Output the [x, y] coordinate of the center of the cell containing the given text.  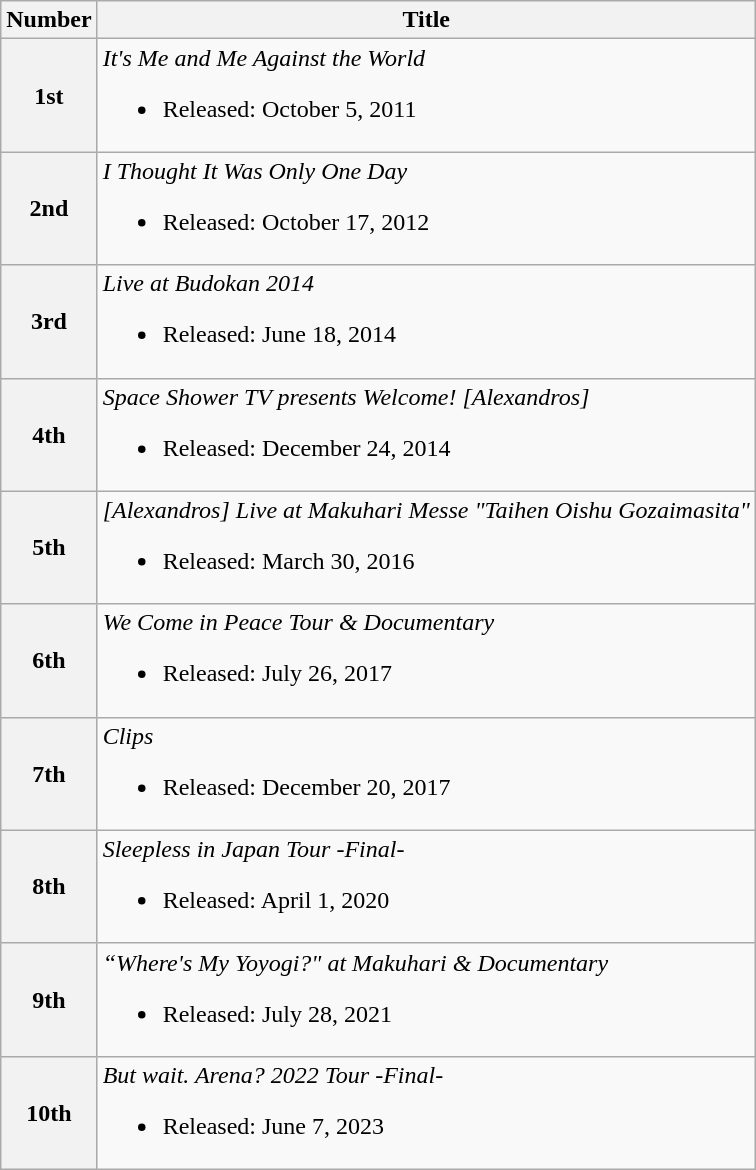
6th [49, 660]
4th [49, 434]
Sleepless in Japan Tour -Final-Released: April 1, 2020 [426, 886]
5th [49, 548]
We Come in Peace Tour & DocumentaryReleased: July 26, 2017 [426, 660]
Space Shower TV presents Welcome! [Alexandros]Released: December 24, 2014 [426, 434]
8th [49, 886]
7th [49, 774]
1st [49, 96]
ClipsReleased: December 20, 2017 [426, 774]
“Where's My Yoyogi?" at Makuhari & DocumentaryReleased: July 28, 2021 [426, 1000]
[Alexandros] Live at Makuhari Messe "Taihen Oishu Gozaimasita"Released: March 30, 2016 [426, 548]
3rd [49, 322]
But wait. Arena? 2022 Tour -Final-Released: June 7, 2023 [426, 1112]
It's Me and Me Against the WorldReleased: October 5, 2011 [426, 96]
9th [49, 1000]
2nd [49, 208]
Live at Budokan 2014Released: June 18, 2014 [426, 322]
10th [49, 1112]
Number [49, 20]
Title [426, 20]
I Thought It Was Only One DayReleased: October 17, 2012 [426, 208]
